From the cell containing the given text, extract its center point as [x, y] coordinate. 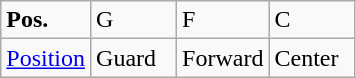
Center [312, 58]
Guard [134, 58]
Forward [223, 58]
C [312, 20]
F [223, 20]
Position [46, 58]
Pos. [46, 20]
G [134, 20]
